Determine the [X, Y] coordinate at the center of the cell enclosing the given text.  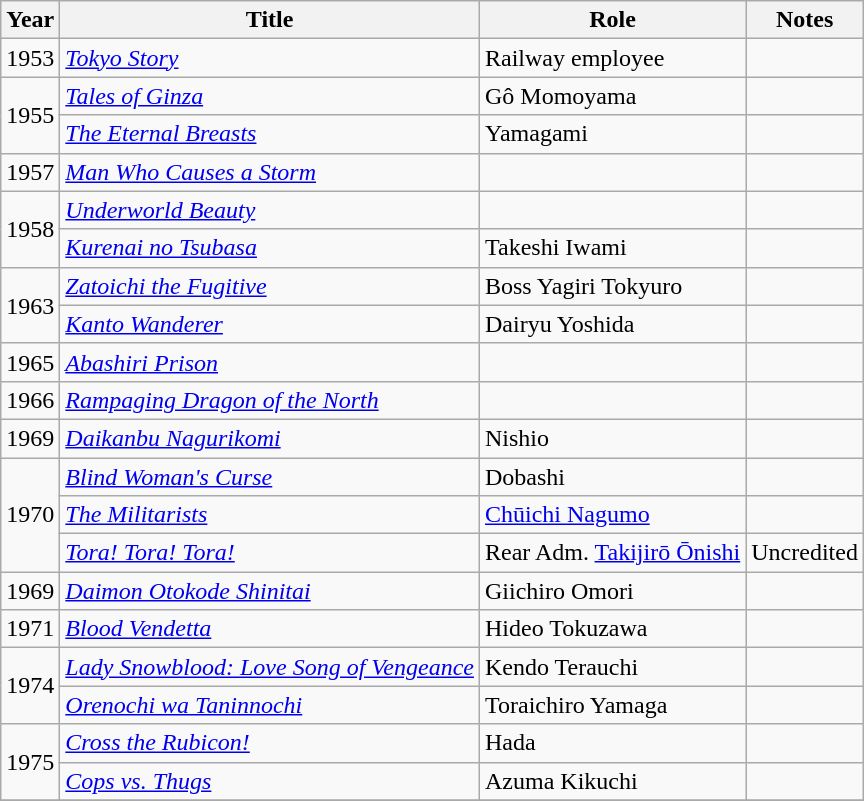
Orenochi wa Taninnochi [270, 705]
Year [30, 20]
Kurenai no Tsubasa [270, 248]
1953 [30, 58]
Lady Snowblood: Love Song of Vengeance [270, 667]
Rampaging Dragon of the North [270, 400]
Takeshi Iwami [612, 248]
1966 [30, 400]
Daikanbu Nagurikomi [270, 438]
Blood Vendetta [270, 629]
Dobashi [612, 477]
Toraichiro Yamaga [612, 705]
1955 [30, 115]
1957 [30, 172]
Uncredited [805, 553]
1965 [30, 362]
The Militarists [270, 515]
Zatoichi the Fugitive [270, 286]
Hada [612, 743]
Chūichi Nagumo [612, 515]
Kanto Wanderer [270, 324]
Cops vs. Thugs [270, 781]
Tora! Tora! Tora! [270, 553]
Man Who Causes a Storm [270, 172]
1970 [30, 515]
Underworld Beauty [270, 210]
1958 [30, 229]
Daimon Otokode Shinitai [270, 591]
1974 [30, 686]
Tokyo Story [270, 58]
Blind Woman's Curse [270, 477]
Hideo Tokuzawa [612, 629]
Nishio [612, 438]
1975 [30, 762]
Boss Yagiri Tokyuro [612, 286]
Yamagami [612, 134]
Azuma Kikuchi [612, 781]
Role [612, 20]
Railway employee [612, 58]
Tales of Ginza [270, 96]
Abashiri Prison [270, 362]
1963 [30, 305]
1971 [30, 629]
The Eternal Breasts [270, 134]
Rear Adm. Takijirō Ōnishi [612, 553]
Giichiro Omori [612, 591]
Kendo Terauchi [612, 667]
Title [270, 20]
Dairyu Yoshida [612, 324]
Notes [805, 20]
Gô Momoyama [612, 96]
Cross the Rubicon! [270, 743]
